Detect which cell encompasses the target text, then output its [X, Y] center coordinate. 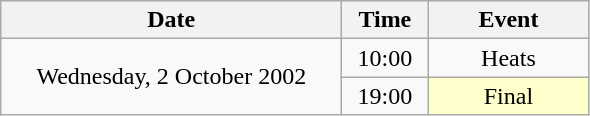
19:00 [385, 96]
Heats [508, 58]
Event [508, 20]
Wednesday, 2 October 2002 [172, 77]
Final [508, 96]
Time [385, 20]
Date [172, 20]
10:00 [385, 58]
